Return the (x, y) coordinate for the center point of the cell that contains the specified text.  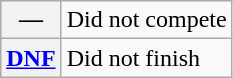
— (31, 20)
Did not compete (146, 20)
DNF (31, 58)
Did not finish (146, 58)
